Locate the cell with the specified text and output its (x, y) center coordinate. 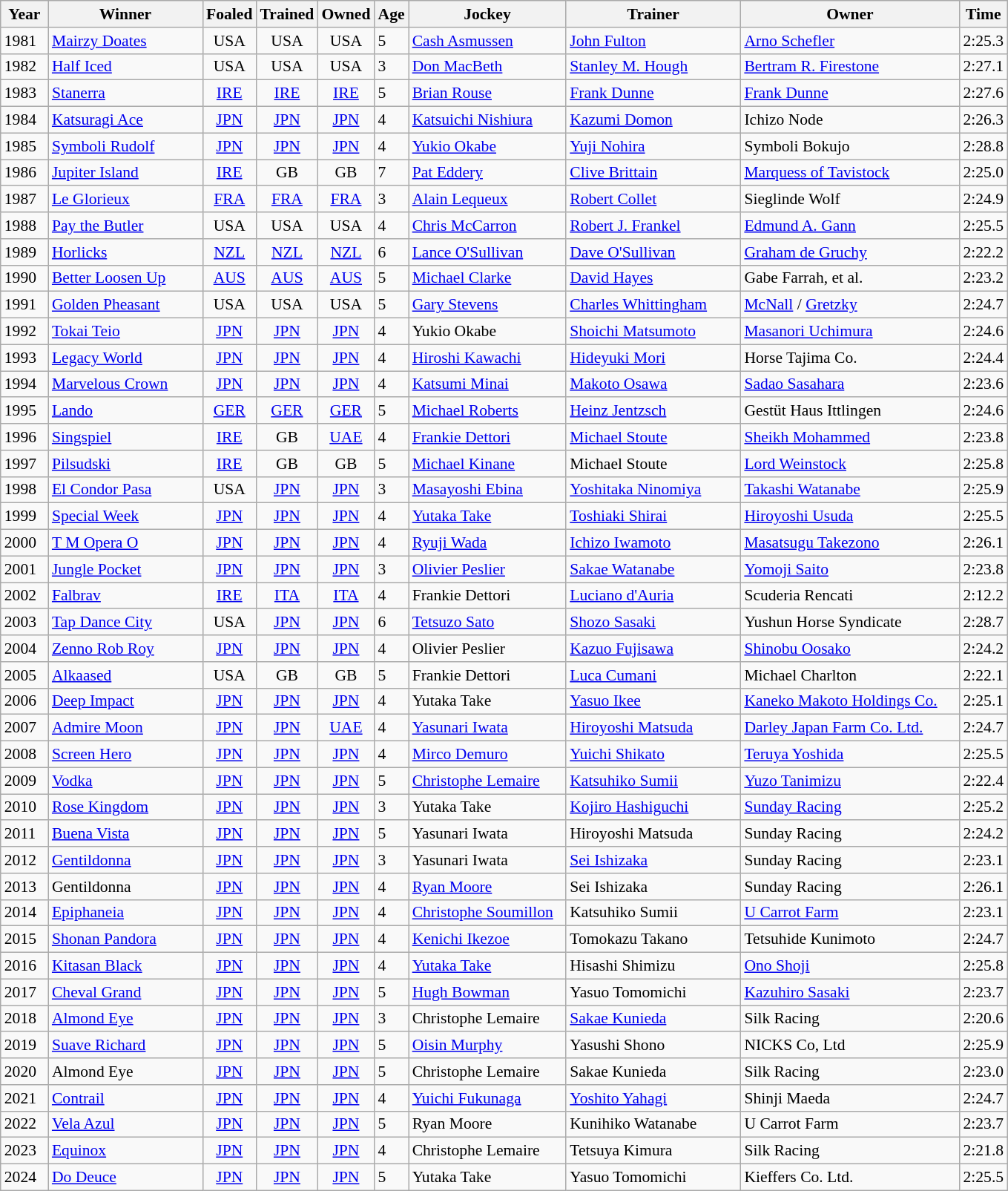
Kazumi Domon (653, 120)
2:27.1 (984, 67)
Kazuhiro Sasaki (850, 992)
Legacy World (125, 358)
Teruya Yoshida (850, 755)
2001 (24, 569)
Ono Shoji (850, 966)
Heinz Jentzsch (653, 411)
Dave O'Sullivan (653, 252)
Stanley M. Hough (653, 67)
Michael Charlton (850, 675)
Jupiter Island (125, 173)
Contrail (125, 1098)
Sakae Watanabe (653, 569)
Sadao Sasahara (850, 384)
1987 (24, 200)
Special Week (125, 516)
Yomoji Saito (850, 569)
Buena Vista (125, 834)
Horlicks (125, 252)
Rose Kingdom (125, 807)
Do Deuce (125, 1178)
Yuichi Shikato (653, 755)
Clive Brittain (653, 173)
Yuichi Fukunaga (488, 1098)
2008 (24, 755)
Jockey (488, 14)
Hisashi Shimizu (653, 966)
John Fulton (653, 41)
2:23.2 (984, 278)
Symboli Bokujo (850, 146)
2014 (24, 913)
2:21.8 (984, 1151)
2:12.2 (984, 596)
2:24.9 (984, 200)
Equinox (125, 1151)
T M Opera O (125, 543)
Katsumi Minai (488, 384)
Alkaased (125, 675)
2024 (24, 1178)
2022 (24, 1124)
Vodka (125, 781)
David Hayes (653, 278)
Cheval Grand (125, 992)
Kazuo Fujisawa (653, 649)
Lord Weinstock (850, 464)
1984 (24, 120)
Horse Tajima Co. (850, 358)
Admire Moon (125, 728)
1999 (24, 516)
Marvelous Crown (125, 384)
2021 (24, 1098)
Shoichi Matsumoto (653, 332)
Owned (346, 14)
Pilsudski (125, 464)
Robert Collet (653, 200)
2009 (24, 781)
Gabe Farrah, et al. (850, 278)
2017 (24, 992)
Sieglinde Wolf (850, 200)
2020 (24, 1072)
NICKS Co, Ltd (850, 1046)
Winner (125, 14)
Toshiaki Shirai (653, 516)
2010 (24, 807)
Ichizo Node (850, 120)
Ryuji Wada (488, 543)
Graham de Gruchy (850, 252)
1982 (24, 67)
2:25.0 (984, 173)
Katsuragi Ace (125, 120)
2004 (24, 649)
Epiphaneia (125, 913)
1986 (24, 173)
Pay the Butler (125, 226)
Hideyuki Mori (653, 358)
Marquess of Tavistock (850, 173)
2:23.0 (984, 1072)
1994 (24, 384)
2016 (24, 966)
Stanerra (125, 93)
Falbrav (125, 596)
2:23.6 (984, 384)
1992 (24, 332)
Tetsuzo Sato (488, 623)
Hugh Bowman (488, 992)
2000 (24, 543)
1996 (24, 437)
McNall / Gretzky (850, 305)
Cash Asmussen (488, 41)
Yushun Horse Syndicate (850, 623)
Pat Eddery (488, 173)
2003 (24, 623)
Yoshitaka Ninomiya (653, 490)
Tap Dance City (125, 623)
Mirco Demuro (488, 755)
Tetsuya Kimura (653, 1151)
2019 (24, 1046)
1989 (24, 252)
Kenichi Ikezoe (488, 939)
Masanori Uchimura (850, 332)
Kieffers Co. Ltd. (850, 1178)
Masatsugu Takezono (850, 543)
Charles Whittingham (653, 305)
El Condor Pasa (125, 490)
Masayoshi Ebina (488, 490)
Ichizo Iwamoto (653, 543)
Yoshito Yahagi (653, 1098)
Screen Hero (125, 755)
Suave Richard (125, 1046)
2:25.3 (984, 41)
Shozo Sasaki (653, 623)
2:28.8 (984, 146)
1985 (24, 146)
1993 (24, 358)
2005 (24, 675)
Hiroyoshi Usuda (850, 516)
Michael Clarke (488, 278)
Michael Roberts (488, 411)
2:24.4 (984, 358)
Kojiro Hashiguchi (653, 807)
2007 (24, 728)
Scuderia Rencati (850, 596)
Half Iced (125, 67)
2:25.2 (984, 807)
Symboli Rudolf (125, 146)
2006 (24, 701)
2011 (24, 834)
Yasushi Shono (653, 1046)
Tokai Teio (125, 332)
Zenno Rob Roy (125, 649)
Katsuichi Nishiura (488, 120)
Arno Schefler (850, 41)
1981 (24, 41)
Shinobu Oosako (850, 649)
Tomokazu Takano (653, 939)
Kaneko Makoto Holdings Co. (850, 701)
Mairzy Doates (125, 41)
2023 (24, 1151)
Luca Cumani (653, 675)
Better Loosen Up (125, 278)
2:25.1 (984, 701)
2:26.3 (984, 120)
Foaled (229, 14)
Lando (125, 411)
Lance O'Sullivan (488, 252)
Jungle Pocket (125, 569)
2:20.6 (984, 1019)
Yasuo Ikee (653, 701)
Darley Japan Farm Co. Ltd. (850, 728)
Gestüt Haus Ittlingen (850, 411)
Tetsuhide Kunimoto (850, 939)
Makoto Osawa (653, 384)
Yuji Nohira (653, 146)
Hiroshi Kawachi (488, 358)
Michael Kinane (488, 464)
Shonan Pandora (125, 939)
2:27.6 (984, 93)
Kunihiko Watanabe (653, 1124)
2012 (24, 860)
Trained (286, 14)
Age (391, 14)
1998 (24, 490)
2:22.2 (984, 252)
Singspiel (125, 437)
Trainer (653, 14)
Kitasan Black (125, 966)
1990 (24, 278)
Chris McCarron (488, 226)
Bertram R. Firestone (850, 67)
1983 (24, 93)
Year (24, 14)
2:22.1 (984, 675)
Deep Impact (125, 701)
Time (984, 14)
Luciano d'Auria (653, 596)
Alain Lequeux (488, 200)
2018 (24, 1019)
1988 (24, 226)
Don MacBeth (488, 67)
Oisin Murphy (488, 1046)
Christophe Soumillon (488, 913)
Vela Azul (125, 1124)
Robert J. Frankel (653, 226)
Owner (850, 14)
Shinji Maeda (850, 1098)
Gary Stevens (488, 305)
Le Glorieux (125, 200)
Takashi Watanabe (850, 490)
1991 (24, 305)
2013 (24, 887)
2:28.7 (984, 623)
2002 (24, 596)
Sheikh Mohammed (850, 437)
Yuzo Tanimizu (850, 781)
1995 (24, 411)
Edmund A. Gann (850, 226)
2015 (24, 939)
Brian Rouse (488, 93)
2:22.4 (984, 781)
1997 (24, 464)
Golden Pheasant (125, 305)
7 (391, 173)
